Provide the (x, y) coordinate of the cell's center where the given text is located.  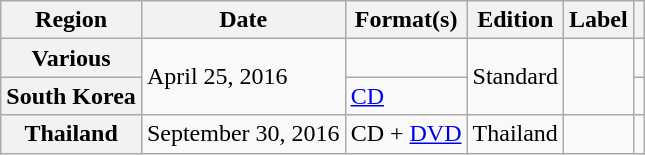
Label (598, 20)
CD + DVD (406, 134)
CD (406, 96)
South Korea (72, 96)
Various (72, 58)
Standard (515, 77)
Edition (515, 20)
Format(s) (406, 20)
September 30, 2016 (243, 134)
April 25, 2016 (243, 77)
Region (72, 20)
Date (243, 20)
